Return (X, Y) of the center of cell containing provided text 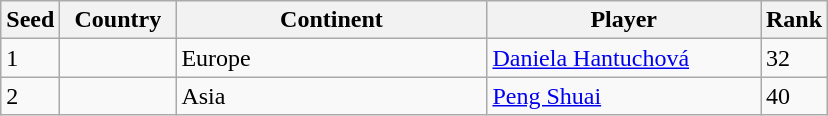
2 (30, 96)
Country (118, 20)
Player (624, 20)
Europe (332, 58)
Continent (332, 20)
Seed (30, 20)
32 (794, 58)
40 (794, 96)
Rank (794, 20)
Peng Shuai (624, 96)
Daniela Hantuchová (624, 58)
1 (30, 58)
Asia (332, 96)
